Detect which cell encompasses the target text, then output its (x, y) center coordinate. 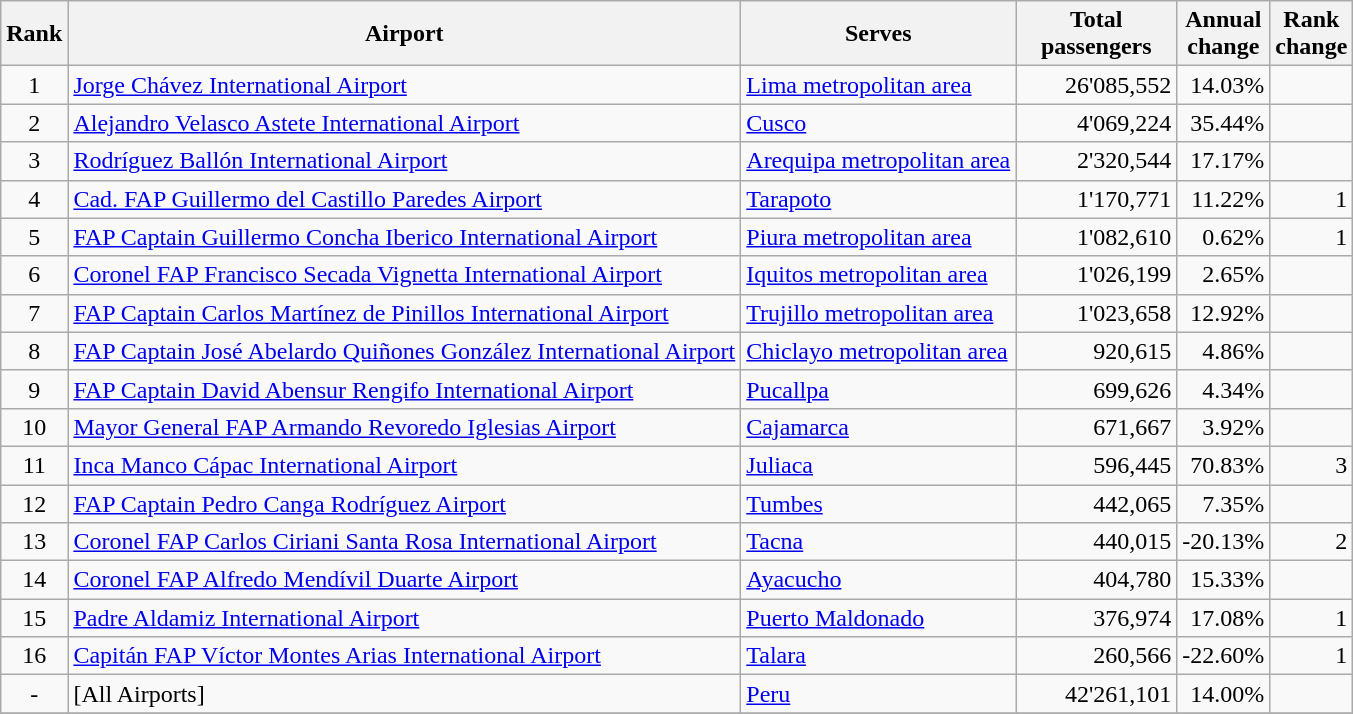
Mayor General FAP Armando Revoredo Iglesias Airport (404, 427)
Rankchange (1312, 34)
Arequipa metropolitan area (878, 161)
7 (34, 313)
2'320,544 (1096, 161)
Tarapoto (878, 199)
FAP Captain Pedro Canga Rodríguez Airport (404, 503)
Tumbes (878, 503)
42'261,101 (1096, 694)
260,566 (1096, 656)
Rank (34, 34)
Puerto Maldonado (878, 618)
-20.13% (1224, 542)
16 (34, 656)
14.00% (1224, 694)
376,974 (1096, 618)
9 (34, 389)
596,445 (1096, 465)
1'023,658 (1096, 313)
4'069,224 (1096, 123)
Airport (404, 34)
15.33% (1224, 580)
Trujillo metropolitan area (878, 313)
Piura metropolitan area (878, 237)
[All Airports] (404, 694)
14 (34, 580)
14.03% (1224, 85)
Ayacucho (878, 580)
-22.60% (1224, 656)
12 (34, 503)
- (34, 694)
Capitán FAP Víctor Montes Arias International Airport (404, 656)
13 (34, 542)
Annualchange (1224, 34)
1'082,610 (1096, 237)
671,667 (1096, 427)
3.92% (1224, 427)
6 (34, 275)
Alejandro Velasco Astete International Airport (404, 123)
Peru (878, 694)
Coronel FAP Carlos Ciriani Santa Rosa International Airport (404, 542)
Tacna (878, 542)
FAP Captain David Abensur Rengifo International Airport (404, 389)
442,065 (1096, 503)
Pucallpa (878, 389)
Inca Manco Cápac International Airport (404, 465)
Coronel FAP Francisco Secada Vignetta International Airport (404, 275)
0.62% (1224, 237)
2.65% (1224, 275)
4 (34, 199)
Padre Aldamiz International Airport (404, 618)
FAP Captain Carlos Martínez de Pinillos International Airport (404, 313)
Cajamarca (878, 427)
4.34% (1224, 389)
15 (34, 618)
1'170,771 (1096, 199)
12.92% (1224, 313)
11 (34, 465)
Serves (878, 34)
Totalpassengers (1096, 34)
Cad. FAP Guillermo del Castillo Paredes Airport (404, 199)
920,615 (1096, 351)
26'085,552 (1096, 85)
699,626 (1096, 389)
Cusco (878, 123)
Chiclayo metropolitan area (878, 351)
70.83% (1224, 465)
Rodríguez Ballón International Airport (404, 161)
Coronel FAP Alfredo Mendívil Duarte Airport (404, 580)
FAP Captain José Abelardo Quiñones González International Airport (404, 351)
Jorge Chávez International Airport (404, 85)
8 (34, 351)
Talara (878, 656)
1'026,199 (1096, 275)
5 (34, 237)
17.17% (1224, 161)
10 (34, 427)
7.35% (1224, 503)
17.08% (1224, 618)
4.86% (1224, 351)
FAP Captain Guillermo Concha Iberico International Airport (404, 237)
Juliaca (878, 465)
440,015 (1096, 542)
Lima metropolitan area (878, 85)
404,780 (1096, 580)
Iquitos metropolitan area (878, 275)
11.22% (1224, 199)
35.44% (1224, 123)
